From the cell containing the given text, extract its center point as [X, Y] coordinate. 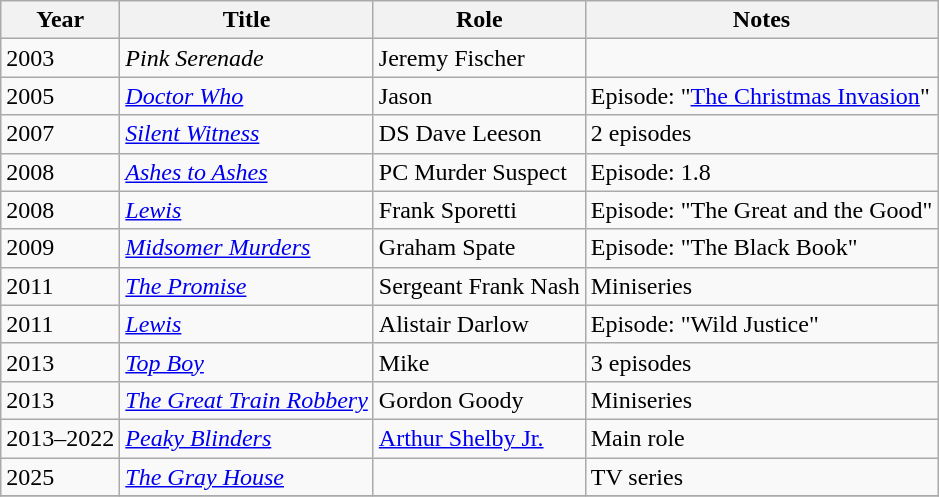
DS Dave Leeson [479, 134]
Alistair Darlow [479, 324]
PC Murder Suspect [479, 172]
2009 [60, 248]
Top Boy [247, 362]
Year [60, 20]
Episode: "The Christmas Invasion" [762, 96]
Jason [479, 96]
2 episodes [762, 134]
Mike [479, 362]
Episode: "The Great and the Good" [762, 210]
TV series [762, 477]
Silent Witness [247, 134]
2005 [60, 96]
Main role [762, 438]
Doctor Who [247, 96]
2025 [60, 477]
Title [247, 20]
Episode: "Wild Justice" [762, 324]
Episode: 1.8 [762, 172]
Pink Serenade [247, 58]
Sergeant Frank Nash [479, 286]
2007 [60, 134]
Peaky Blinders [247, 438]
Midsomer Murders [247, 248]
Role [479, 20]
Ashes to Ashes [247, 172]
The Gray House [247, 477]
2003 [60, 58]
Frank Sporetti [479, 210]
The Promise [247, 286]
The Great Train Robbery [247, 400]
Episode: "The Black Book" [762, 248]
Gordon Goody [479, 400]
Notes [762, 20]
3 episodes [762, 362]
2013–2022 [60, 438]
Arthur Shelby Jr. [479, 438]
Graham Spate [479, 248]
Jeremy Fischer [479, 58]
